Capture the cell that displays the provided text and extract its [x, y] central coordinate. 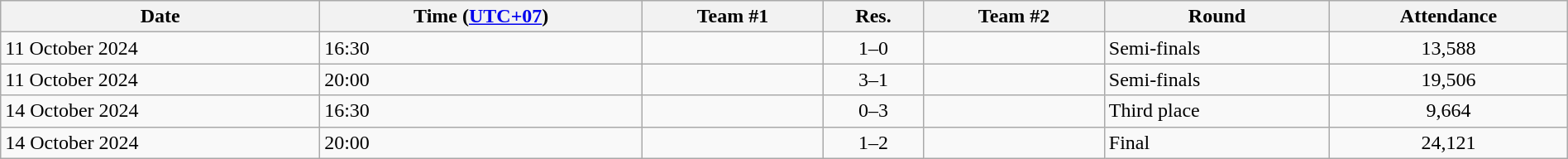
3–1 [873, 79]
1–0 [873, 48]
Attendance [1449, 17]
Final [1217, 142]
Team #1 [733, 17]
Third place [1217, 111]
24,121 [1449, 142]
1–2 [873, 142]
19,506 [1449, 79]
Team #2 [1014, 17]
Res. [873, 17]
Time (UTC+07) [481, 17]
Date [160, 17]
9,664 [1449, 111]
13,588 [1449, 48]
Round [1217, 17]
0–3 [873, 111]
